Determine the (X, Y) coordinate at the center of the cell enclosing the given text.  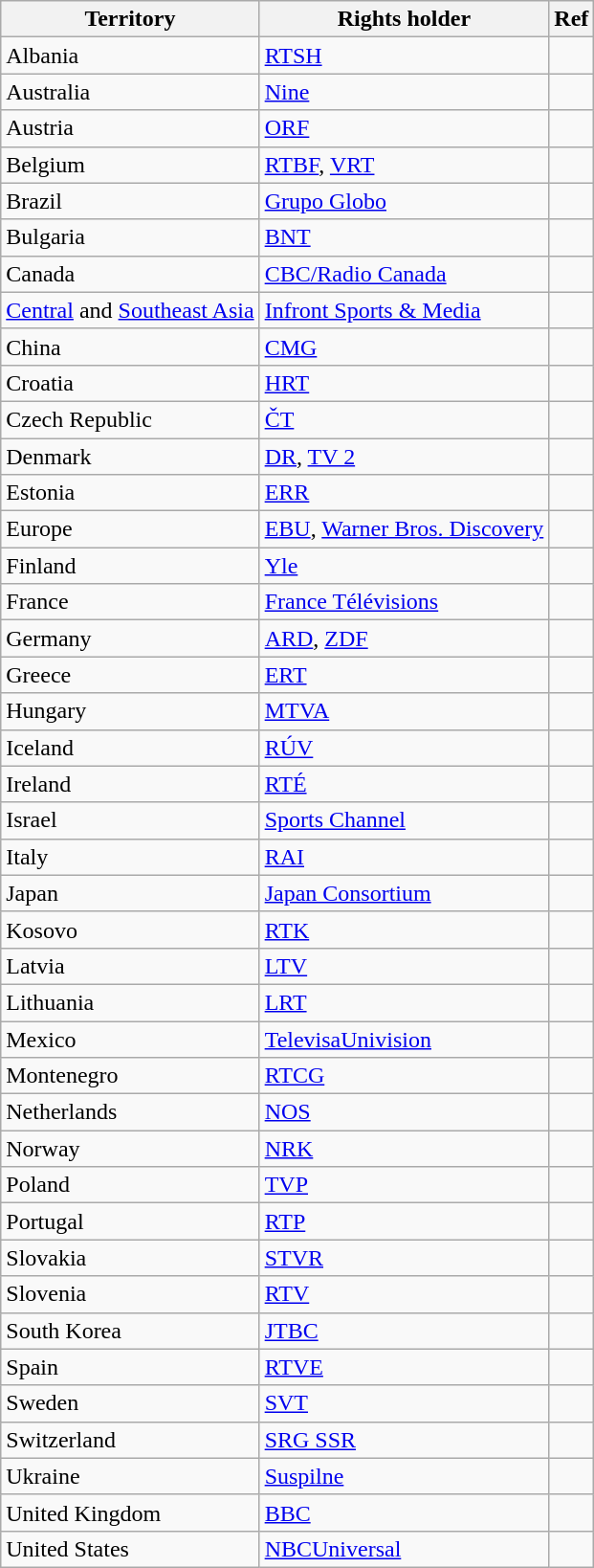
NBCUniversal (404, 1549)
SRG SSR (404, 1440)
CBC/Radio Canada (404, 274)
Austria (130, 128)
Mexico (130, 1039)
South Korea (130, 1331)
Portugal (130, 1221)
ORF (404, 128)
STVR (404, 1258)
Germany (130, 638)
TVP (404, 1185)
Yle (404, 566)
United States (130, 1549)
ERR (404, 493)
Finland (130, 566)
Israel (130, 820)
Bulgaria (130, 237)
Central and Southeast Asia (130, 310)
CMG (404, 347)
RTBF, VRT (404, 165)
EBU, Warner Bros. Discovery (404, 529)
Japan Consortium (404, 893)
Iceland (130, 748)
LTV (404, 966)
Sweden (130, 1403)
Territory (130, 19)
Hungary (130, 711)
Grupo Globo (404, 201)
Canada (130, 274)
Czech Republic (130, 419)
Ref (572, 19)
ARD, ZDF (404, 638)
Ireland (130, 784)
Rights holder (404, 19)
RTÉ (404, 784)
LRT (404, 1002)
Europe (130, 529)
Italy (130, 857)
Ukraine (130, 1476)
Netherlands (130, 1112)
Switzerland (130, 1440)
Infront Sports & Media (404, 310)
Slovenia (130, 1294)
RTVE (404, 1367)
Belgium (130, 165)
Estonia (130, 493)
Australia (130, 92)
RTK (404, 930)
NOS (404, 1112)
Latvia (130, 966)
RTP (404, 1221)
Suspilne (404, 1476)
JTBC (404, 1331)
Greece (130, 675)
ERT (404, 675)
France Télévisions (404, 602)
Albania (130, 56)
RAI (404, 857)
BBC (404, 1512)
MTVA (404, 711)
Montenegro (130, 1076)
Sports Channel (404, 820)
RTCG (404, 1076)
SVT (404, 1403)
HRT (404, 383)
Croatia (130, 383)
BNT (404, 237)
NRK (404, 1149)
RTSH (404, 56)
United Kingdom (130, 1512)
Spain (130, 1367)
TelevisaUnivision (404, 1039)
France (130, 602)
Japan (130, 893)
Nine (404, 92)
Brazil (130, 201)
ČT (404, 419)
RÚV (404, 748)
Slovakia (130, 1258)
Denmark (130, 457)
Lithuania (130, 1002)
Kosovo (130, 930)
Norway (130, 1149)
RTV (404, 1294)
Poland (130, 1185)
China (130, 347)
DR, TV 2 (404, 457)
